Provide the [x, y] coordinate of the cell's center where the given text is located.  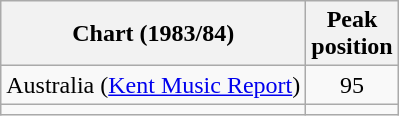
Peakposition [352, 34]
Australia (Kent Music Report) [154, 85]
95 [352, 85]
Chart (1983/84) [154, 34]
